Determine the (x, y) coordinate at the center of the cell enclosing the given text.  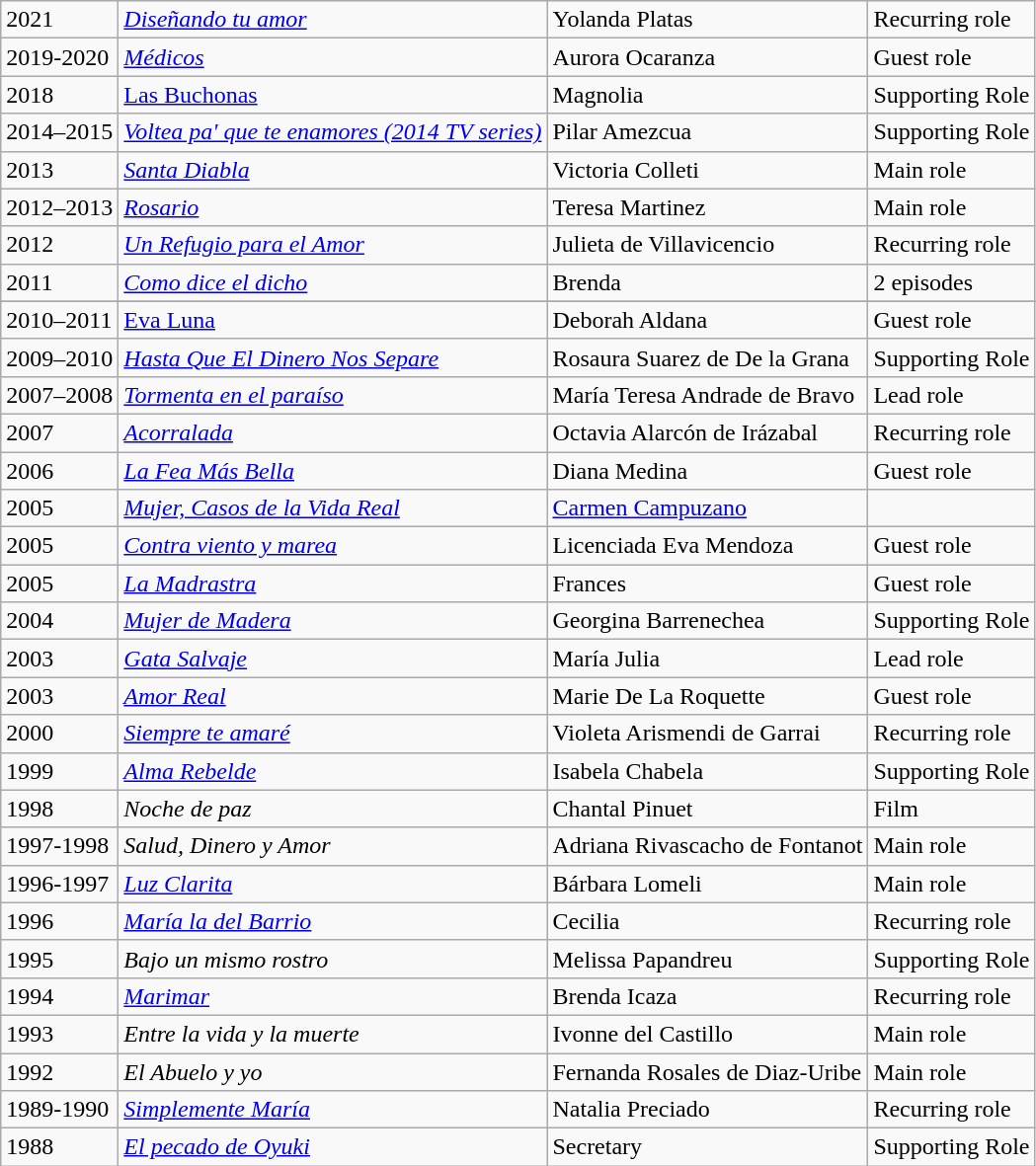
Frances (707, 583)
Como dice el dicho (333, 282)
Mujer de Madera (333, 621)
Voltea pa' que te enamores (2014 TV series) (333, 132)
Adriana Rivascacho de Fontanot (707, 846)
2012–2013 (59, 207)
Las Buchonas (333, 95)
1998 (59, 809)
Bajo un mismo rostro (333, 959)
María Julia (707, 659)
Noche de paz (333, 809)
María la del Barrio (333, 921)
Melissa Papandreu (707, 959)
Georgina Barrenechea (707, 621)
Film (952, 809)
Amor Real (333, 696)
1993 (59, 1034)
Pilar Amezcua (707, 132)
Luz Clarita (333, 884)
1997-1998 (59, 846)
2019-2020 (59, 57)
1989-1990 (59, 1110)
La Fea Más Bella (333, 471)
Santa Diabla (333, 170)
Salud, Dinero y Amor (333, 846)
Gata Salvaje (333, 659)
2 episodes (952, 282)
1988 (59, 1147)
Magnolia (707, 95)
1999 (59, 771)
Siempre te amaré (333, 734)
1994 (59, 996)
María Teresa Andrade de Bravo (707, 395)
Teresa Martinez (707, 207)
2013 (59, 170)
1995 (59, 959)
Ivonne del Castillo (707, 1034)
La Madrastra (333, 583)
Natalia Preciado (707, 1110)
Isabela Chabela (707, 771)
Brenda Icaza (707, 996)
Chantal Pinuet (707, 809)
2009–2010 (59, 357)
Deborah Aldana (707, 320)
2018 (59, 95)
Secretary (707, 1147)
Julieta de Villavicencio (707, 245)
Simplemente María (333, 1110)
1996-1997 (59, 884)
1996 (59, 921)
Carmen Campuzano (707, 508)
Rosario (333, 207)
1992 (59, 1071)
Mujer, Casos de la Vida Real (333, 508)
Contra viento y marea (333, 546)
2012 (59, 245)
El pecado de Oyuki (333, 1147)
2004 (59, 621)
2010–2011 (59, 320)
2007–2008 (59, 395)
Alma Rebelde (333, 771)
2000 (59, 734)
Bárbara Lomeli (707, 884)
Fernanda Rosales de Diaz-Uribe (707, 1071)
2011 (59, 282)
Violeta Arismendi de Garrai (707, 734)
Brenda (707, 282)
2007 (59, 432)
Octavia Alarcón de Irázabal (707, 432)
Tormenta en el paraíso (333, 395)
Yolanda Platas (707, 20)
Acorralada (333, 432)
Licenciada Eva Mendoza (707, 546)
Hasta Que El Dinero Nos Separe (333, 357)
Victoria Colleti (707, 170)
Rosaura Suarez de De la Grana (707, 357)
Diseñando tu amor (333, 20)
El Abuelo y yo (333, 1071)
Médicos (333, 57)
Eva Luna (333, 320)
Marie De La Roquette (707, 696)
Entre la vida y la muerte (333, 1034)
Marimar (333, 996)
Cecilia (707, 921)
2006 (59, 471)
Diana Medina (707, 471)
2021 (59, 20)
2014–2015 (59, 132)
Un Refugio para el Amor (333, 245)
Aurora Ocaranza (707, 57)
